From the cell containing the given text, extract its center point as [x, y] coordinate. 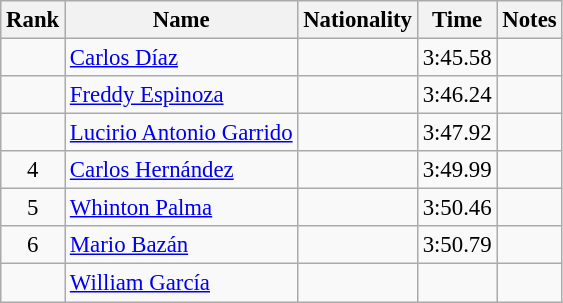
Lucirio Antonio Garrido [182, 133]
3:45.58 [457, 58]
Time [457, 20]
Freddy Espinoza [182, 95]
Notes [530, 20]
Carlos Díaz [182, 58]
William García [182, 283]
5 [33, 208]
3:47.92 [457, 133]
Mario Bazán [182, 245]
Nationality [358, 20]
6 [33, 245]
Whinton Palma [182, 208]
Rank [33, 20]
3:46.24 [457, 95]
3:50.79 [457, 245]
3:50.46 [457, 208]
3:49.99 [457, 170]
4 [33, 170]
Carlos Hernández [182, 170]
Name [182, 20]
